For the text-containing cell, return its midpoint in (x, y) coordinate format. 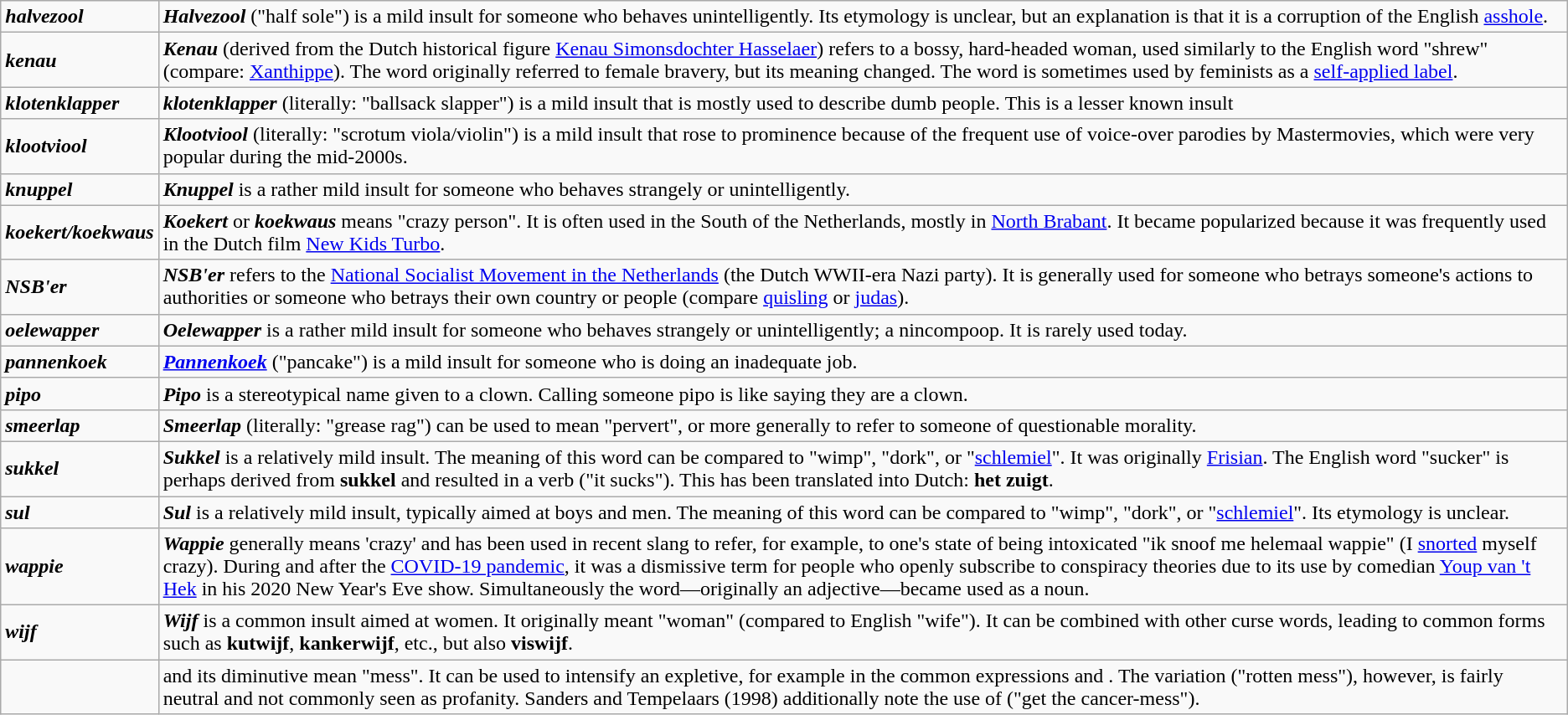
wappie (80, 567)
smeerlap (80, 425)
oelewapper (80, 330)
klootviool (80, 146)
knuppel (80, 189)
klotenklapper (literally: "ballsack slapper") is a mild insult that is mostly used to describe dumb people. This is a lesser known insult (863, 103)
sukkel (80, 469)
Smeerlap (literally: "grease rag") can be used to mean "pervert", or more generally to refer to someone of questionable morality. (863, 425)
klotenklapper (80, 103)
wijf (80, 633)
Oelewapper is a rather mild insult for someone who behaves strangely or unintelligently; a nincompoop. It is rarely used today. (863, 330)
kenau (80, 60)
Pipo is a stereotypical name given to a clown. Calling someone pipo is like saying they are a clown. (863, 394)
pannenkoek (80, 362)
halvezool (80, 17)
sul (80, 512)
Pannenkoek ("pancake") is a mild insult for someone who is doing an inadequate job. (863, 362)
NSB'er (80, 286)
koekert/koekwaus (80, 233)
Knuppel is a rather mild insult for someone who behaves strangely or unintelligently. (863, 189)
pipo (80, 394)
